Identify which cell holds the provided text, then report its (x, y) central coordinate. 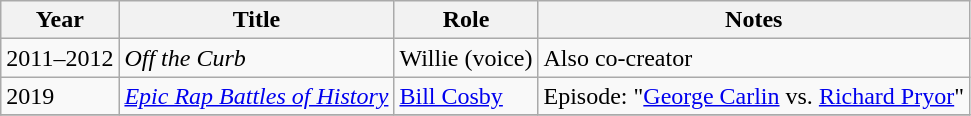
Episode: "George Carlin vs. Richard Pryor" (754, 96)
Notes (754, 20)
Epic Rap Battles of History (256, 96)
2019 (60, 96)
Year (60, 20)
2011–2012 (60, 58)
Also co-creator (754, 58)
Off the Curb (256, 58)
Title (256, 20)
Willie (voice) (466, 58)
Bill Cosby (466, 96)
Role (466, 20)
